Extract the [X, Y] coordinate from the center of the cell holding the provided text.  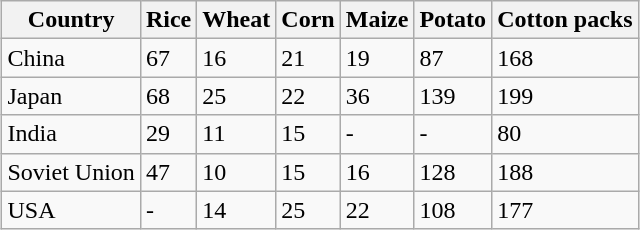
128 [453, 172]
188 [565, 172]
67 [168, 58]
108 [453, 210]
Rice [168, 20]
Potato [453, 20]
14 [236, 210]
199 [565, 96]
India [71, 134]
68 [168, 96]
Country [71, 20]
36 [377, 96]
Cotton packs [565, 20]
Japan [71, 96]
80 [565, 134]
139 [453, 96]
China [71, 58]
47 [168, 172]
168 [565, 58]
10 [236, 172]
11 [236, 134]
Wheat [236, 20]
29 [168, 134]
USA [71, 210]
177 [565, 210]
Soviet Union [71, 172]
Corn [308, 20]
19 [377, 58]
Maize [377, 20]
21 [308, 58]
87 [453, 58]
